Return [x, y] of the center of cell containing provided text 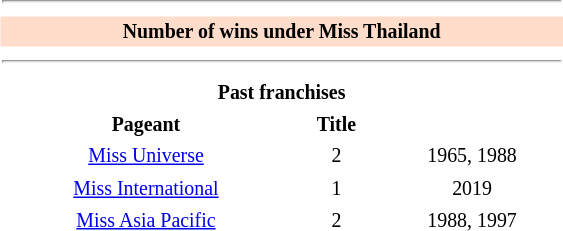
Title [336, 124]
Number of wins under Miss Thailand [282, 32]
Past franchises [282, 92]
2 [336, 156]
1965, 1988 [472, 156]
Miss Universe [146, 156]
1 [336, 188]
Pageant [146, 124]
Miss International [146, 188]
2019 [472, 188]
